Provide the [x, y] coordinate of the cell's center where the given text is located.  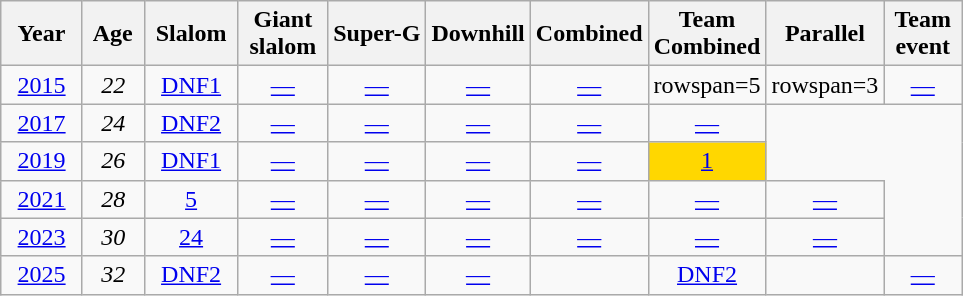
Downhill [478, 34]
2023 [42, 237]
Combined [589, 34]
rowspan=5 [707, 85]
Team event [923, 34]
5 [191, 199]
TeamCombined [707, 34]
1 [707, 161]
22 [113, 85]
Age [113, 34]
Giant slalom [283, 34]
2019 [42, 161]
2015 [42, 85]
2025 [42, 275]
rowspan=3 [825, 85]
Year [42, 34]
2017 [42, 123]
Super-G [377, 34]
2021 [42, 199]
30 [113, 237]
26 [113, 161]
Parallel [825, 34]
28 [113, 199]
Slalom [191, 34]
32 [113, 275]
